Provide the (X, Y) coordinate of the cell's center where the given text is located.  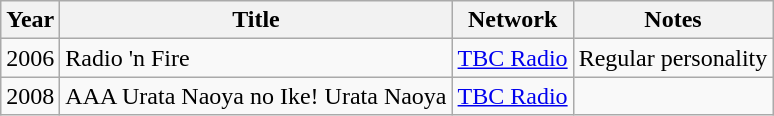
AAA Urata Naoya no Ike! Urata Naoya (256, 96)
Radio 'n Fire (256, 58)
Title (256, 20)
Network (512, 20)
Year (30, 20)
Regular personality (673, 58)
2006 (30, 58)
2008 (30, 96)
Notes (673, 20)
